Pinpoint the cell where the given text exists, returning its (X, Y) midpoint coordinate. 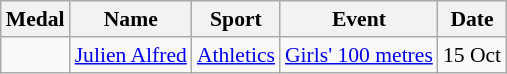
Date (472, 19)
Sport (236, 19)
Medal (36, 19)
Julien Alfred (131, 55)
Event (359, 19)
15 Oct (472, 55)
Name (131, 19)
Girls' 100 metres (359, 55)
Athletics (236, 55)
